Find where the given text appears and provide that cell's center as [x, y] coordinate. 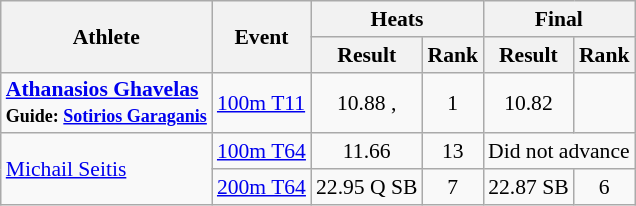
Athanasios GhavelasGuide: Sotiriοs Garaganis [106, 102]
6 [604, 187]
7 [452, 187]
Athlete [106, 36]
Event [262, 36]
100m T11 [262, 102]
22.87 SB [528, 187]
22.95 Q SB [366, 187]
200m T64 [262, 187]
Did not advance [559, 152]
Final [559, 19]
10.82 [528, 102]
13 [452, 152]
1 [452, 102]
100m T64 [262, 152]
11.66 [366, 152]
Michail Seitis [106, 170]
Heats [397, 19]
10.88 , [366, 102]
